Find where the given text appears and provide that cell's center as (x, y) coordinate. 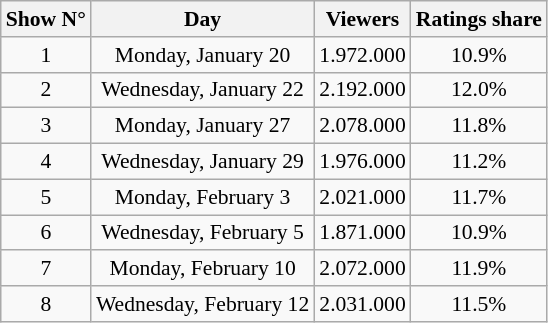
7 (46, 269)
11.7% (479, 197)
2.078.000 (362, 126)
1.976.000 (362, 162)
8 (46, 304)
Wednesday, January 29 (202, 162)
Show N° (46, 19)
Wednesday, January 22 (202, 90)
11.2% (479, 162)
2.192.000 (362, 90)
1 (46, 55)
1.871.000 (362, 233)
Wednesday, February 5 (202, 233)
11.9% (479, 269)
Wednesday, February 12 (202, 304)
2.031.000 (362, 304)
2.021.000 (362, 197)
Day (202, 19)
1.972.000 (362, 55)
Monday, February 3 (202, 197)
11.8% (479, 126)
6 (46, 233)
Monday, January 20 (202, 55)
Ratings share (479, 19)
Monday, February 10 (202, 269)
2 (46, 90)
12.0% (479, 90)
Monday, January 27 (202, 126)
4 (46, 162)
11.5% (479, 304)
5 (46, 197)
2.072.000 (362, 269)
3 (46, 126)
Viewers (362, 19)
